Identify which cell holds the provided text, then report its [x, y] central coordinate. 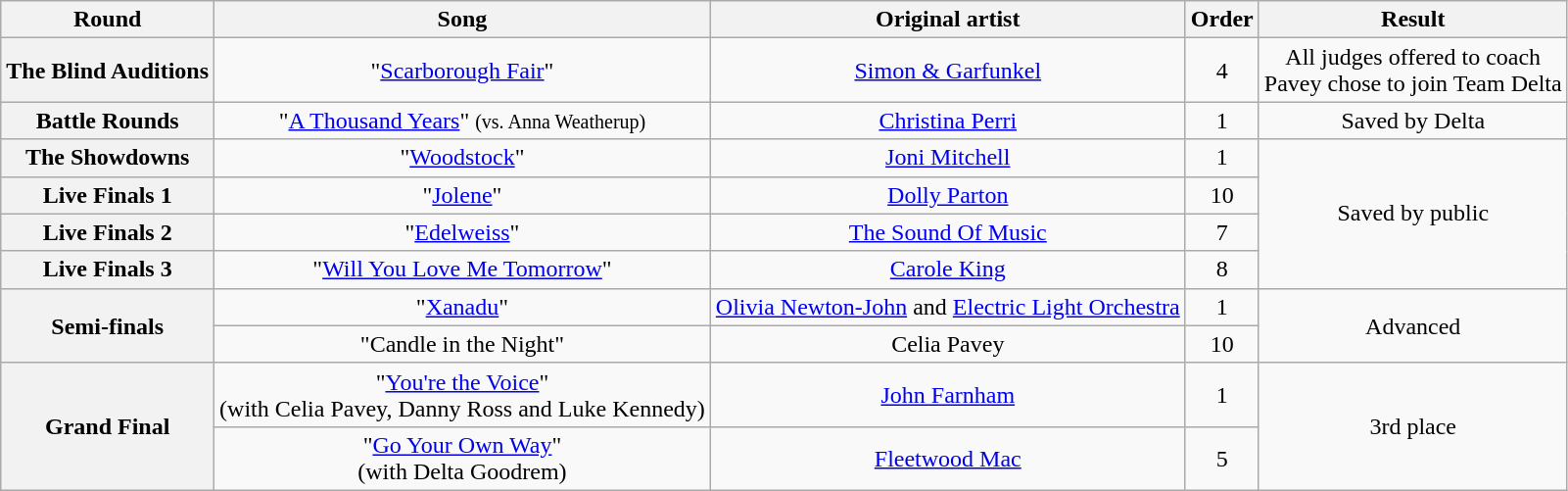
"Will You Love Me Tomorrow" [462, 270]
"Go Your Own Way" (with Delta Goodrem) [462, 459]
Round [108, 20]
Live Finals 1 [108, 195]
"Scarborough Fair" [462, 71]
The Sound Of Music [948, 232]
Result [1412, 20]
"Woodstock" [462, 158]
5 [1222, 459]
Simon & Garfunkel [948, 71]
Live Finals 2 [108, 232]
7 [1222, 232]
Olivia Newton-John and Electric Light Orchestra [948, 307]
John Farnham [948, 394]
Saved by public [1412, 214]
8 [1222, 270]
Battle Rounds [108, 121]
"Xanadu" [462, 307]
4 [1222, 71]
Carole King [948, 270]
All judges offered to coachPavey chose to join Team Delta [1412, 71]
"Candle in the Night" [462, 344]
Advanced [1412, 325]
The Blind Auditions [108, 71]
"Edelweiss" [462, 232]
"A Thousand Years" (vs. Anna Weatherup) [462, 121]
Live Finals 3 [108, 270]
Dolly Parton [948, 195]
Song [462, 20]
"Jolene" [462, 195]
3rd place [1412, 426]
Order [1222, 20]
"You're the Voice" (with Celia Pavey, Danny Ross and Luke Kennedy) [462, 394]
Joni Mitchell [948, 158]
Christina Perri [948, 121]
Original artist [948, 20]
Grand Final [108, 426]
Celia Pavey [948, 344]
The Showdowns [108, 158]
Semi-finals [108, 325]
Fleetwood Mac [948, 459]
Saved by Delta [1412, 121]
